Locate the cell with the specified text and output its [X, Y] center coordinate. 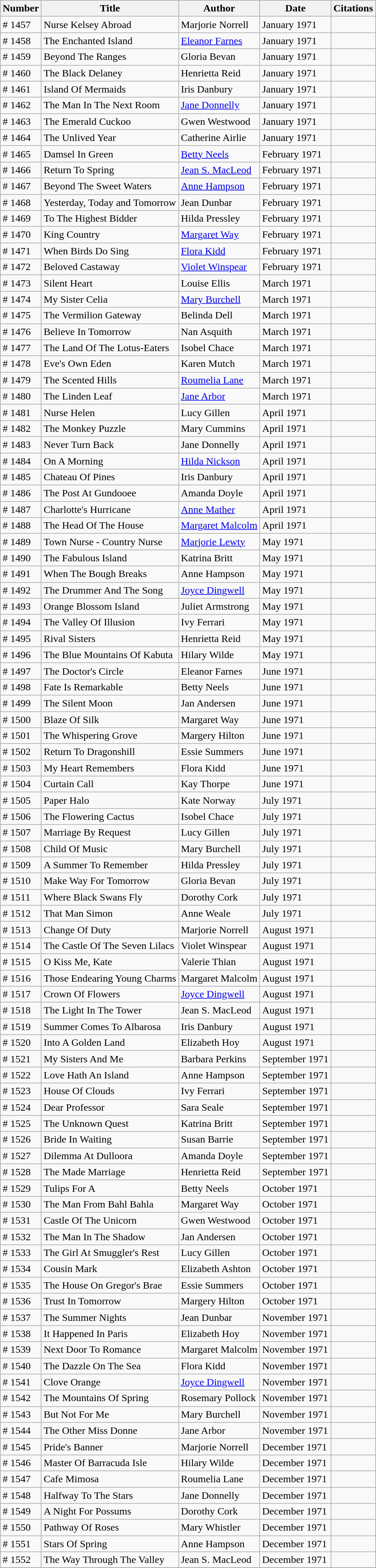
House Of Clouds [110, 1091]
Dilemma At Dulloora [110, 1156]
The Black Delaney [110, 73]
The House On Gregor's Brae [110, 1285]
# 1481 [21, 412]
Tulips For A [110, 1188]
The Other Miss Donne [110, 1430]
# 1468 [21, 203]
Curtain Call [110, 784]
Blaze Of Silk [110, 720]
The Fabulous Island [110, 558]
The Whispering Grove [110, 736]
# 1526 [21, 1140]
On A Morning [110, 461]
# 1458 [21, 41]
# 1527 [21, 1156]
A Summer To Remember [110, 865]
# 1531 [21, 1220]
# 1548 [21, 1495]
Silent Heart [110, 283]
# 1504 [21, 784]
Damsel In Green [110, 154]
# 1541 [21, 1382]
The Blue Mountains Of Kabuta [110, 655]
The Linden Leaf [110, 396]
Hilda Nickson [219, 461]
# 1476 [21, 332]
Those Endearing Young Charms [110, 978]
That Man Simon [110, 913]
Eve's Own Eden [110, 364]
# 1523 [21, 1091]
Believe In Tomorrow [110, 332]
# 1488 [21, 526]
Title [110, 8]
# 1532 [21, 1237]
The Flowering Cactus [110, 816]
Juliet Armstrong [219, 606]
The Emerald Cuckoo [110, 121]
Pathway Of Roses [110, 1528]
# 1516 [21, 978]
# 1485 [21, 477]
Trust In Tomorrow [110, 1301]
# 1509 [21, 865]
Paper Halo [110, 800]
# 1529 [21, 1188]
The Post At Gundooee [110, 493]
Beloved Castaway [110, 267]
# 1475 [21, 315]
O Kiss Me, Kate [110, 962]
# 1471 [21, 251]
# 1490 [21, 558]
The Vermilion Gateway [110, 315]
# 1542 [21, 1398]
Return To Spring [110, 170]
# 1506 [21, 816]
Into A Golden Land [110, 1043]
The Head Of The House [110, 526]
# 1507 [21, 833]
# 1501 [21, 736]
Rosemary Pollock [219, 1398]
Louise Ellis [219, 283]
The Mountains Of Spring [110, 1398]
# 1464 [21, 138]
Halfway To The Stars [110, 1495]
Return To Dragonshill [110, 752]
# 1462 [21, 105]
A Night For Possums [110, 1512]
The Unlived Year [110, 138]
Catherine Airlie [219, 138]
# 1528 [21, 1172]
# 1521 [21, 1059]
# 1459 [21, 57]
# 1473 [21, 283]
# 1534 [21, 1269]
Clove Orange [110, 1382]
# 1513 [21, 929]
# 1512 [21, 913]
# 1460 [21, 73]
# 1511 [21, 897]
Beyond The Sweet Waters [110, 186]
# 1520 [21, 1043]
# 1503 [21, 768]
Author [219, 8]
# 1549 [21, 1512]
Child Of Music [110, 849]
# 1479 [21, 380]
Cafe Mimosa [110, 1479]
# 1484 [21, 461]
Orange Blossom Island [110, 606]
The Drummer And The Song [110, 590]
Mary Whistler [219, 1528]
# 1537 [21, 1317]
The Valley Of Illusion [110, 622]
Number [21, 8]
# 1536 [21, 1301]
The Dazzle On The Sea [110, 1366]
# 1483 [21, 445]
Nurse Helen [110, 412]
The Man In The Shadow [110, 1237]
# 1474 [21, 299]
# 1491 [21, 574]
# 1524 [21, 1107]
# 1546 [21, 1463]
# 1465 [21, 154]
# 1502 [21, 752]
The Monkey Puzzle [110, 428]
# 1540 [21, 1366]
# 1499 [21, 703]
Town Nurse - Country Nurse [110, 542]
Chateau Of Pines [110, 477]
# 1487 [21, 510]
Susan Barrie [219, 1140]
Valerie Thian [219, 962]
Island Of Mermaids [110, 89]
Dear Professor [110, 1107]
# 1539 [21, 1350]
# 1470 [21, 235]
# 1478 [21, 364]
Nan Asquith [219, 332]
# 1492 [21, 590]
My Heart Remembers [110, 768]
# 1517 [21, 994]
Marjorie Lewty [219, 542]
The Made Marriage [110, 1172]
The Light In The Tower [110, 1011]
# 1545 [21, 1447]
Next Door To Romance [110, 1350]
The Summer Nights [110, 1317]
The Scented Hills [110, 380]
Fate Is Remarkable [110, 687]
Cousin Mark [110, 1269]
Anne Weale [219, 913]
# 1496 [21, 655]
# 1515 [21, 962]
Barbara Perkins [219, 1059]
Summer Comes To Albarosa [110, 1027]
# 1495 [21, 639]
# 1469 [21, 219]
# 1461 [21, 89]
# 1477 [21, 348]
Where Black Swans Fly [110, 897]
Kay Thorpe [219, 784]
Never Turn Back [110, 445]
Elizabeth Ashton [219, 1269]
Karen Mutch [219, 364]
# 1463 [21, 121]
# 1466 [21, 170]
The Castle Of The Seven Lilacs [110, 946]
The Land Of The Lotus-Eaters [110, 348]
Nurse Kelsey Abroad [110, 25]
# 1510 [21, 881]
To The Highest Bidder [110, 219]
# 1547 [21, 1479]
Beyond The Ranges [110, 57]
Pride's Banner [110, 1447]
Castle Of The Unicorn [110, 1220]
# 1482 [21, 428]
Master Of Barracuda Isle [110, 1463]
The Way Through The Valley [110, 1560]
# 1489 [21, 542]
# 1500 [21, 720]
# 1505 [21, 800]
# 1544 [21, 1430]
Belinda Dell [219, 315]
# 1514 [21, 946]
# 1508 [21, 849]
The Doctor's Circle [110, 671]
# 1522 [21, 1075]
# 1552 [21, 1560]
King Country [110, 235]
# 1538 [21, 1334]
# 1494 [21, 622]
Marriage By Request [110, 833]
Rival Sisters [110, 639]
The Enchanted Island [110, 41]
The Man From Bahl Bahla [110, 1204]
Anne Mather [219, 510]
# 1480 [21, 396]
The Man In The Next Room [110, 105]
Bride In Waiting [110, 1140]
It Happened In Paris [110, 1334]
# 1543 [21, 1414]
# 1518 [21, 1011]
# 1533 [21, 1253]
Citations [353, 8]
# 1472 [21, 267]
My Sister Celia [110, 299]
The Girl At Smuggler's Rest [110, 1253]
# 1550 [21, 1528]
Date [295, 8]
Sara Seale [219, 1107]
# 1486 [21, 493]
# 1457 [21, 25]
# 1498 [21, 687]
# 1535 [21, 1285]
# 1493 [21, 606]
Charlotte's Hurricane [110, 510]
The Unknown Quest [110, 1123]
# 1530 [21, 1204]
# 1519 [21, 1027]
Make Way For Tomorrow [110, 881]
But Not For Me [110, 1414]
Stars Of Spring [110, 1544]
Yesterday, Today and Tomorrow [110, 203]
Crown Of Flowers [110, 994]
My Sisters And Me [110, 1059]
# 1525 [21, 1123]
The Silent Moon [110, 703]
# 1497 [21, 671]
Love Hath An Island [110, 1075]
When Birds Do Sing [110, 251]
When The Bough Breaks [110, 574]
# 1551 [21, 1544]
Mary Cummins [219, 428]
# 1467 [21, 186]
Kate Norway [219, 800]
Change Of Duty [110, 929]
